Identify which cell holds the provided text, then report its [X, Y] central coordinate. 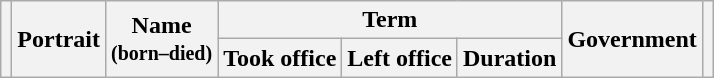
Duration [509, 58]
Took office [280, 58]
Left office [400, 58]
Portrait [59, 39]
Government [632, 39]
Term [390, 20]
Name(born–died) [161, 39]
